Return (X, Y) of the center of cell containing provided text 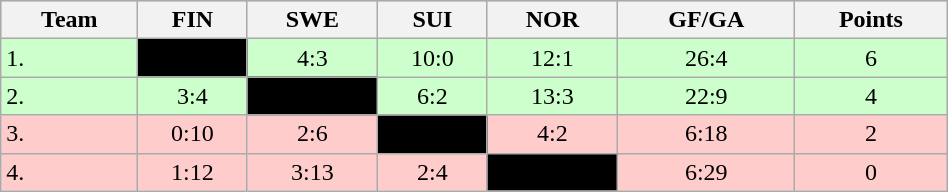
4:2 (552, 134)
NOR (552, 20)
4. (70, 172)
SUI (432, 20)
3:13 (312, 172)
1:12 (192, 172)
12:1 (552, 58)
GF/GA (706, 20)
SWE (312, 20)
0 (872, 172)
1. (70, 58)
Team (70, 20)
6 (872, 58)
22:9 (706, 96)
2:4 (432, 172)
4 (872, 96)
13:3 (552, 96)
2 (872, 134)
3. (70, 134)
FIN (192, 20)
Points (872, 20)
4:3 (312, 58)
26:4 (706, 58)
0:10 (192, 134)
2. (70, 96)
2:6 (312, 134)
6:18 (706, 134)
6:29 (706, 172)
10:0 (432, 58)
6:2 (432, 96)
3:4 (192, 96)
